For the text-containing cell, return its midpoint in [x, y] coordinate format. 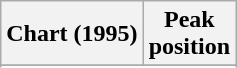
Peakposition [189, 34]
Chart (1995) [72, 34]
